Identify which cell holds the provided text, then report its [X, Y] central coordinate. 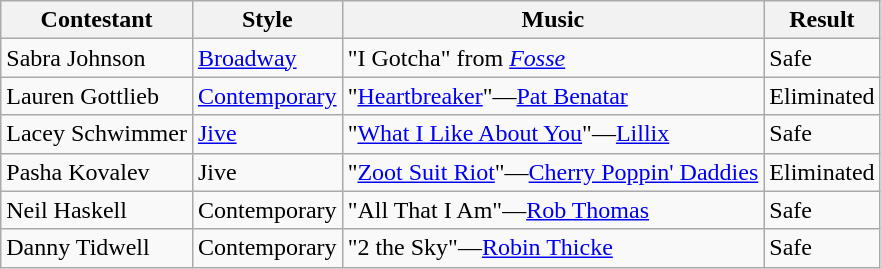
Lauren Gottlieb [97, 96]
Broadway [267, 58]
"All That I Am"—Rob Thomas [553, 210]
Sabra Johnson [97, 58]
"Zoot Suit Riot"—Cherry Poppin' Daddies [553, 172]
Style [267, 20]
"2 the Sky"—Robin Thicke [553, 248]
"Heartbreaker"—Pat Benatar [553, 96]
Pasha Kovalev [97, 172]
Music [553, 20]
"What I Like About You"—Lillix [553, 134]
"I Gotcha" from Fosse [553, 58]
Neil Haskell [97, 210]
Danny Tidwell [97, 248]
Result [822, 20]
Lacey Schwimmer [97, 134]
Contestant [97, 20]
